Scan for the cell matching the given text and deliver its (X, Y) coordinate at center. 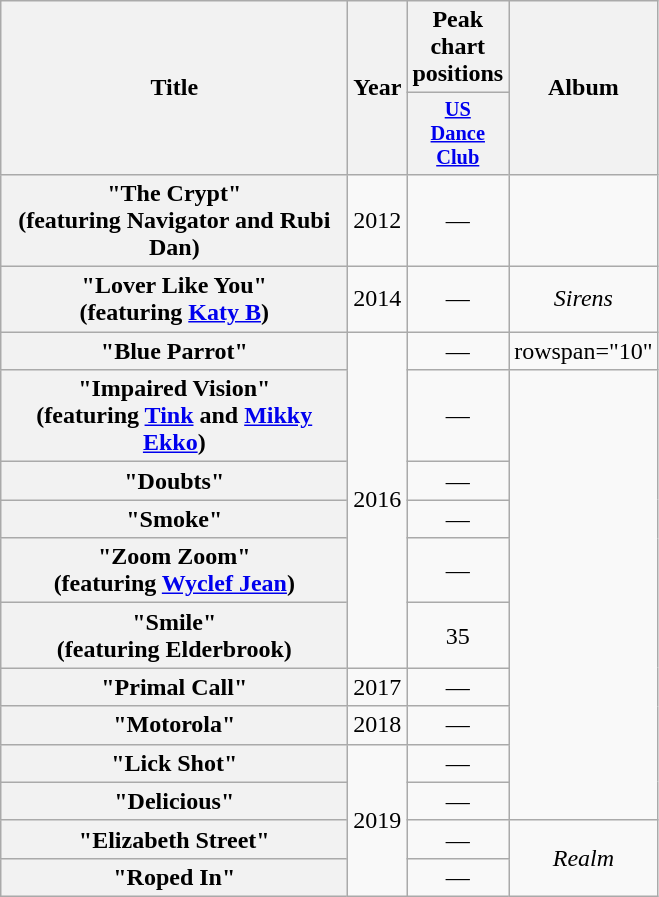
"Elizabeth Street" (174, 839)
Realm (584, 858)
"The Crypt"(featuring Navigator and Rubi Dan) (174, 220)
rowspan="10" (584, 351)
"Primal Call" (174, 687)
"Lick Shot" (174, 763)
"Lover Like You"(featuring Katy B) (174, 300)
2016 (378, 500)
"Smoke" (174, 519)
USDanceClub (458, 134)
"Roped In" (174, 877)
"Motorola" (174, 725)
"Blue Parrot" (174, 351)
Peak chart positions (458, 47)
2017 (378, 687)
35 (458, 636)
"Zoom Zoom"(featuring Wyclef Jean) (174, 570)
2019 (378, 820)
"Doubts" (174, 481)
Sirens (584, 300)
Title (174, 88)
Album (584, 88)
Year (378, 88)
2014 (378, 300)
2012 (378, 220)
2018 (378, 725)
"Delicious" (174, 801)
"Impaired Vision"(featuring Tink and Mikky Ekko) (174, 416)
"Smile"(featuring Elderbrook) (174, 636)
